From the cell containing the given text, extract its center point as [X, Y] coordinate. 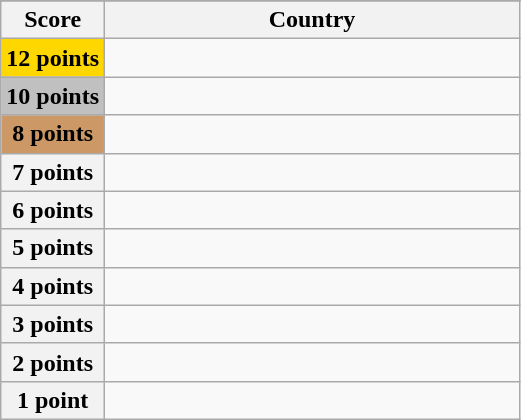
5 points [53, 248]
8 points [53, 134]
12 points [53, 58]
1 point [53, 400]
Score [53, 20]
7 points [53, 172]
2 points [53, 362]
6 points [53, 210]
3 points [53, 324]
4 points [53, 286]
10 points [53, 96]
Country [312, 20]
